Capture the cell that displays the provided text and extract its (x, y) central coordinate. 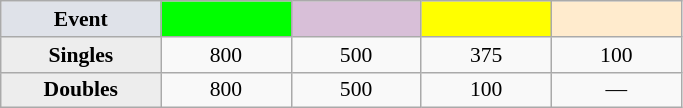
Doubles (81, 90)
Event (81, 19)
375 (486, 55)
Singles (81, 55)
— (616, 90)
